Identify which cell holds the provided text, then report its [x, y] central coordinate. 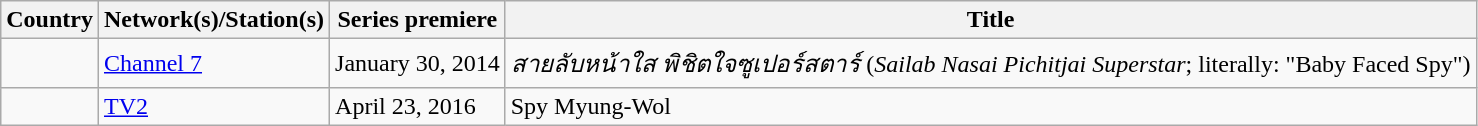
TV2 [214, 106]
Network(s)/Station(s) [214, 20]
Spy Myung-Wol [990, 106]
Channel 7 [214, 64]
January 30, 2014 [418, 64]
Title [990, 20]
Country [50, 20]
สายลับหน้าใส พิชิตใจซูเปอร์สตาร์ (Sailab Nasai Pichitjai Superstar; literally: "Baby Faced Spy") [990, 64]
Series premiere [418, 20]
April 23, 2016 [418, 106]
